Find where the given text appears and provide that cell's center as [X, Y] coordinate. 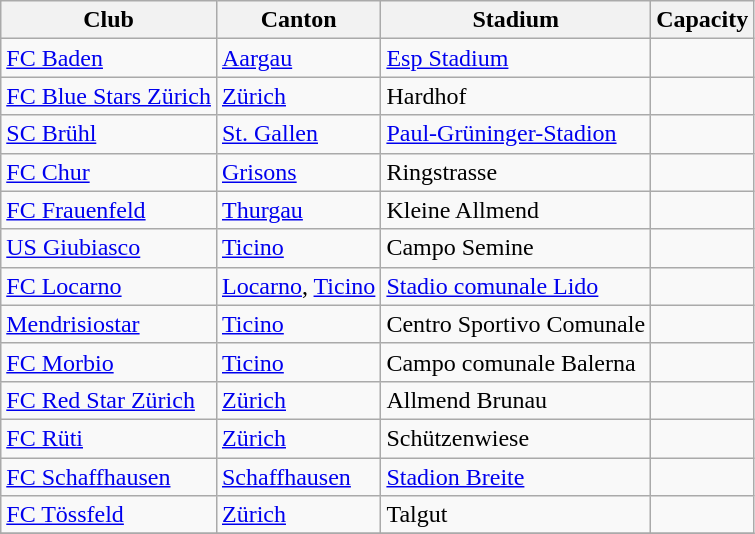
Schützenwiese [516, 438]
FC Chur [109, 172]
Hardhof [516, 96]
Grisons [298, 172]
Esp Stadium [516, 58]
Aargau [298, 58]
Stadium [516, 20]
SC Brühl [109, 134]
FC Schaffhausen [109, 477]
Campo Semine [516, 248]
Mendrisiostar [109, 324]
FC Baden [109, 58]
FC Blue Stars Zürich [109, 96]
St. Gallen [298, 134]
Ringstrasse [516, 172]
FC Red Star Zürich [109, 400]
FC Morbio [109, 362]
FC Frauenfeld [109, 210]
Capacity [702, 20]
Thurgau [298, 210]
Kleine Allmend [516, 210]
Paul-Grüninger-Stadion [516, 134]
Stadion Breite [516, 477]
Club [109, 20]
Stadio comunale Lido [516, 286]
Talgut [516, 515]
FC Locarno [109, 286]
FC Rüti [109, 438]
FC Tössfeld [109, 515]
Canton [298, 20]
Centro Sportivo Comunale [516, 324]
Locarno, Ticino [298, 286]
Allmend Brunau [516, 400]
Campo comunale Balerna [516, 362]
Schaffhausen [298, 477]
US Giubiasco [109, 248]
